Capture the cell that displays the provided text and extract its [X, Y] central coordinate. 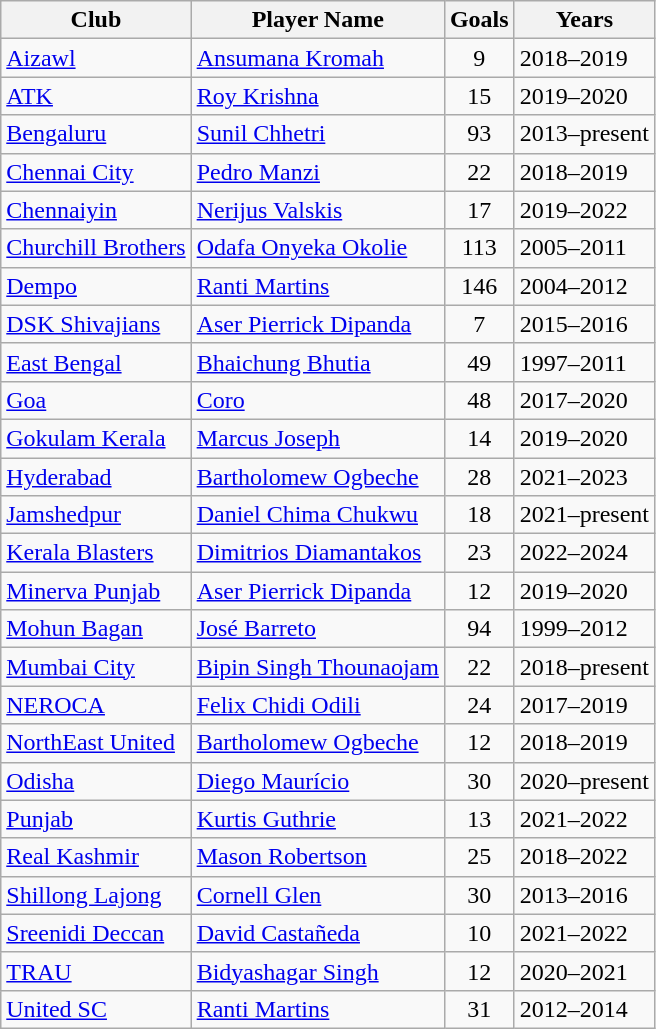
25 [479, 857]
Bengaluru [96, 134]
Hyderabad [96, 477]
Sreenidi Deccan [96, 933]
DSK Shivajians [96, 324]
28 [479, 477]
TRAU [96, 971]
1997–2011 [584, 362]
2021–present [584, 515]
Years [584, 20]
2004–2012 [584, 286]
2020–present [584, 781]
NorthEast United [96, 743]
Bipin Singh Thounaojam [318, 667]
49 [479, 362]
10 [479, 933]
Ansumana Kromah [318, 58]
Kerala Blasters [96, 553]
146 [479, 286]
Gokulam Kerala [96, 438]
94 [479, 629]
Roy Krishna [318, 96]
7 [479, 324]
East Bengal [96, 362]
Coro [318, 400]
14 [479, 438]
Mohun Bagan [96, 629]
Churchill Brothers [96, 248]
David Castañeda [318, 933]
13 [479, 819]
Mumbai City [96, 667]
Minerva Punjab [96, 591]
United SC [96, 1009]
Aizawl [96, 58]
2017–2020 [584, 400]
93 [479, 134]
NEROCA [96, 705]
2019–2022 [584, 210]
Nerijus Valskis [318, 210]
48 [479, 400]
Punjab [96, 819]
23 [479, 553]
Goals [479, 20]
Club [96, 20]
Felix Chidi Odili [318, 705]
Pedro Manzi [318, 172]
31 [479, 1009]
Odisha [96, 781]
2021–2023 [584, 477]
Dimitrios Diamantakos [318, 553]
Kurtis Guthrie [318, 819]
Daniel Chima Chukwu [318, 515]
2018–2022 [584, 857]
ATK [96, 96]
2015–2016 [584, 324]
2013–present [584, 134]
Real Kashmir [96, 857]
Bidyashagar Singh [318, 971]
Sunil Chhetri [318, 134]
Marcus Joseph [318, 438]
1999–2012 [584, 629]
Shillong Lajong [96, 895]
Diego Maurício [318, 781]
Chennaiyin [96, 210]
2013–2016 [584, 895]
9 [479, 58]
Chennai City [96, 172]
18 [479, 515]
2020–2021 [584, 971]
Jamshedpur [96, 515]
15 [479, 96]
Goa [96, 400]
2017–2019 [584, 705]
2022–2024 [584, 553]
2012–2014 [584, 1009]
Player Name [318, 20]
Cornell Glen [318, 895]
Mason Robertson [318, 857]
2005–2011 [584, 248]
Odafa Onyeka Okolie [318, 248]
2018–present [584, 667]
José Barreto [318, 629]
17 [479, 210]
Dempo [96, 286]
24 [479, 705]
Bhaichung Bhutia [318, 362]
113 [479, 248]
